Capture the cell that displays the provided text and extract its [x, y] central coordinate. 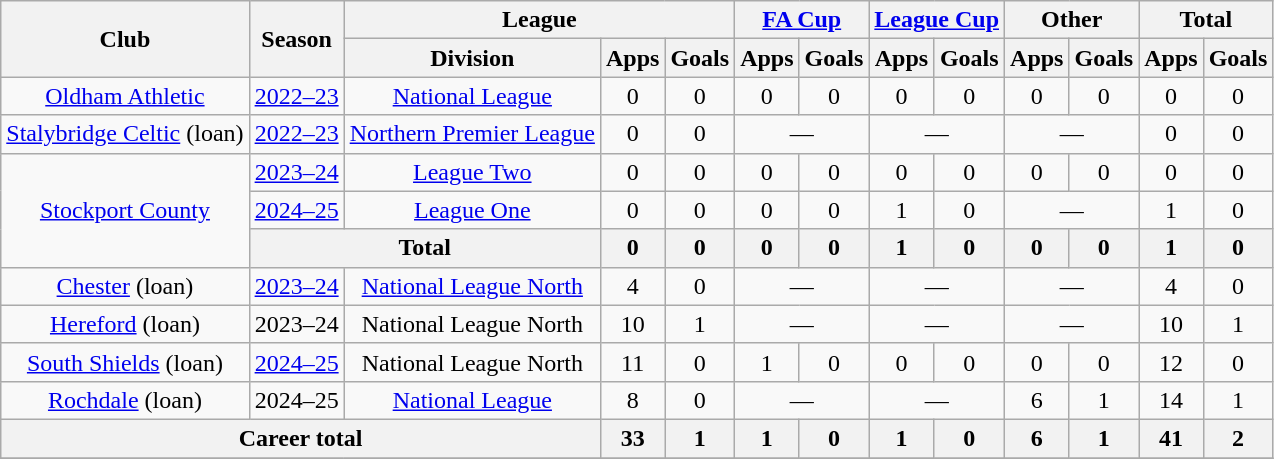
Other [1072, 20]
FA Cup [802, 20]
8 [632, 400]
Career total [301, 438]
League One [472, 210]
Rochdale (loan) [125, 400]
11 [632, 362]
Season [296, 39]
12 [1171, 362]
33 [632, 438]
14 [1171, 400]
Division [472, 58]
League Cup [937, 20]
Northern Premier League [472, 134]
League [539, 20]
Club [125, 39]
41 [1171, 438]
League Two [472, 172]
Oldham Athletic [125, 96]
South Shields (loan) [125, 362]
Hereford (loan) [125, 324]
Stalybridge Celtic (loan) [125, 134]
2 [1238, 438]
Chester (loan) [125, 286]
Stockport County [125, 210]
